Identify which cell holds the provided text, then report its (X, Y) central coordinate. 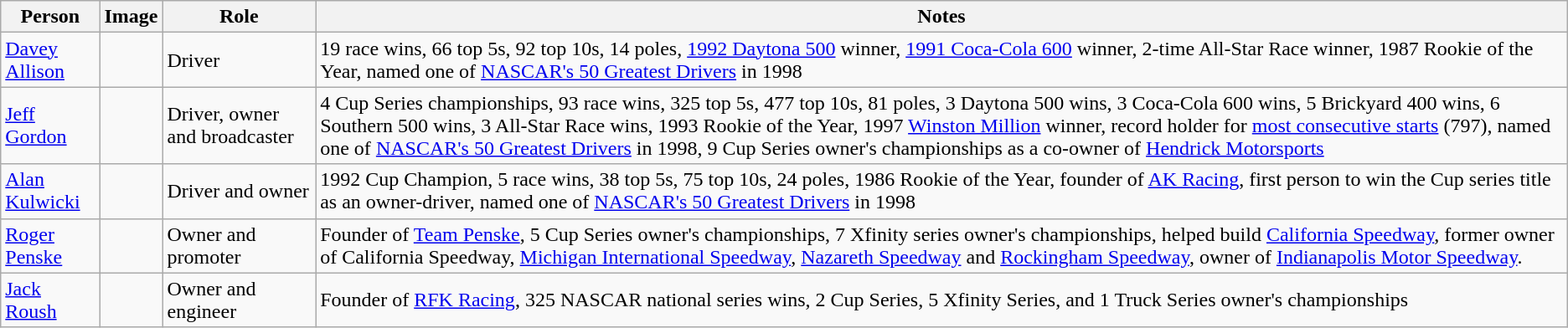
Driver and owner (240, 191)
Person (50, 17)
Role (240, 17)
Roger Penske (50, 246)
Driver, owner and broadcaster (240, 126)
Founder of RFK Racing, 325 NASCAR national series wins, 2 Cup Series, 5 Xfinity Series, and 1 Truck Series owner's championships (941, 300)
Davey Allison (50, 60)
Owner and engineer (240, 300)
Jeff Gordon (50, 126)
Alan Kulwicki (50, 191)
Notes (941, 17)
Owner and promoter (240, 246)
Image (131, 17)
Jack Roush (50, 300)
Driver (240, 60)
